Detect which cell encompasses the target text, then output its [X, Y] center coordinate. 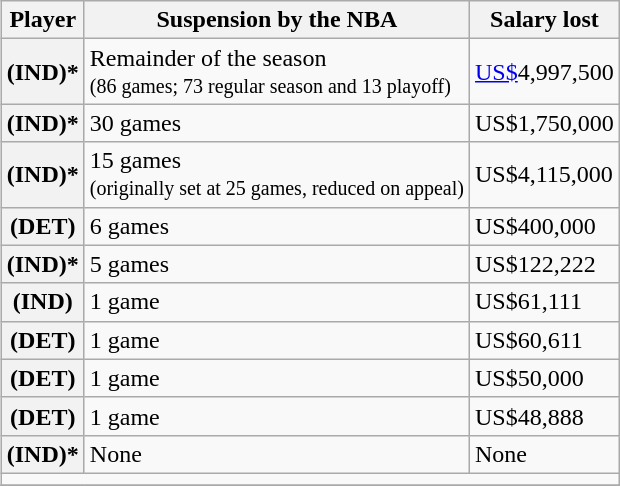
US$50,000 [545, 378]
6 games [276, 226]
US$61,111 [545, 302]
15 games (originally set at 25 games, reduced on appeal) [276, 174]
US$60,611 [545, 340]
US$400,000 [545, 226]
US$4,115,000 [545, 174]
30 games [276, 123]
US$1,750,000 [545, 123]
US$48,888 [545, 416]
Remainder of the season(86 games; 73 regular season and 13 playoff) [276, 72]
Suspension by the NBA [276, 20]
US$4,997,500 [545, 72]
(IND) [42, 302]
US$122,222 [545, 264]
5 games [276, 264]
Salary lost [545, 20]
Player [42, 20]
